Pinpoint the cell where the given text exists, returning its [X, Y] midpoint coordinate. 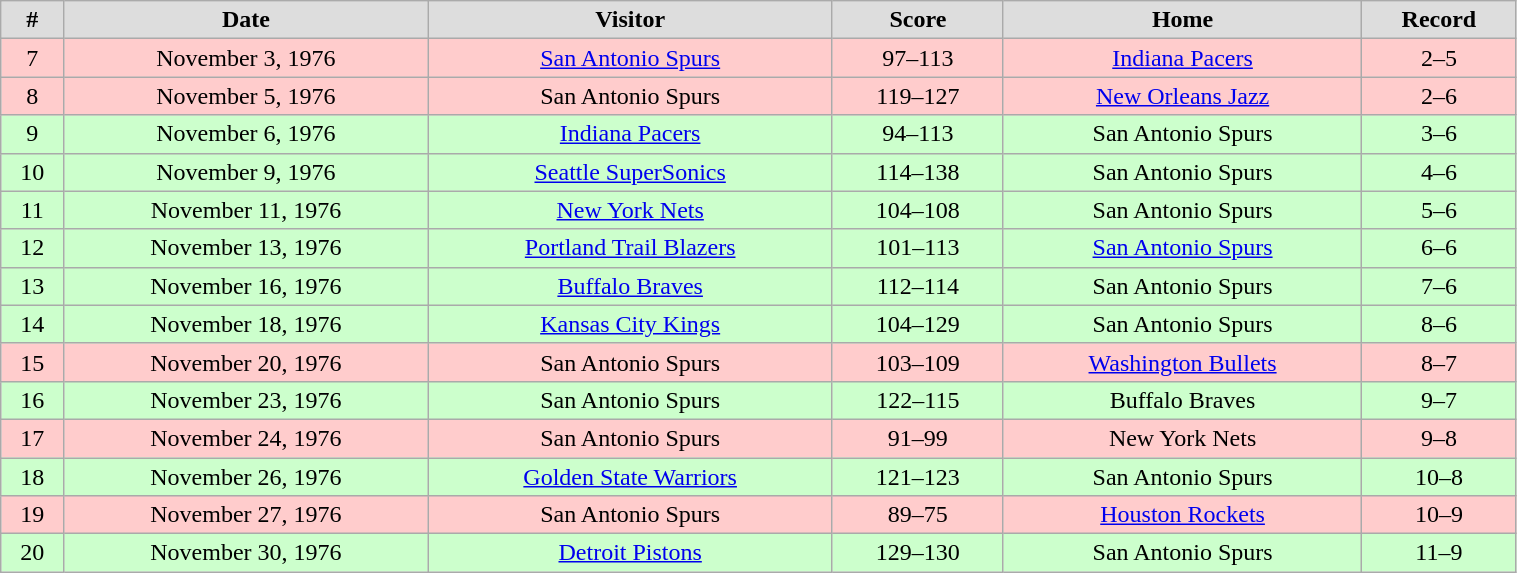
112–114 [918, 286]
119–127 [918, 96]
November 9, 1976 [246, 172]
November 5, 1976 [246, 96]
103–109 [918, 362]
November 23, 1976 [246, 400]
Golden State Warriors [630, 477]
November 20, 1976 [246, 362]
15 [32, 362]
9–7 [1439, 400]
11 [32, 210]
Portland Trail Blazers [630, 248]
101–113 [918, 248]
12 [32, 248]
November 16, 1976 [246, 286]
Date [246, 20]
November 30, 1976 [246, 553]
8–6 [1439, 324]
18 [32, 477]
November 24, 1976 [246, 438]
7–6 [1439, 286]
6–6 [1439, 248]
Visitor [630, 20]
Detroit Pistons [630, 553]
November 26, 1976 [246, 477]
114–138 [918, 172]
97–113 [918, 58]
Score [918, 20]
Houston Rockets [1182, 515]
November 3, 1976 [246, 58]
11–9 [1439, 553]
104–108 [918, 210]
19 [32, 515]
November 13, 1976 [246, 248]
Kansas City Kings [630, 324]
Seattle SuperSonics [630, 172]
8 [32, 96]
November 6, 1976 [246, 134]
91–99 [918, 438]
# [32, 20]
November 11, 1976 [246, 210]
9–8 [1439, 438]
94–113 [918, 134]
10 [32, 172]
10–9 [1439, 515]
89–75 [918, 515]
2–5 [1439, 58]
10–8 [1439, 477]
New Orleans Jazz [1182, 96]
9 [32, 134]
7 [32, 58]
2–6 [1439, 96]
November 27, 1976 [246, 515]
5–6 [1439, 210]
17 [32, 438]
3–6 [1439, 134]
8–7 [1439, 362]
4–6 [1439, 172]
16 [32, 400]
13 [32, 286]
122–115 [918, 400]
November 18, 1976 [246, 324]
20 [32, 553]
121–123 [918, 477]
129–130 [918, 553]
104–129 [918, 324]
Washington Bullets [1182, 362]
14 [32, 324]
Record [1439, 20]
Home [1182, 20]
